Find where the given text appears and provide that cell's center as [x, y] coordinate. 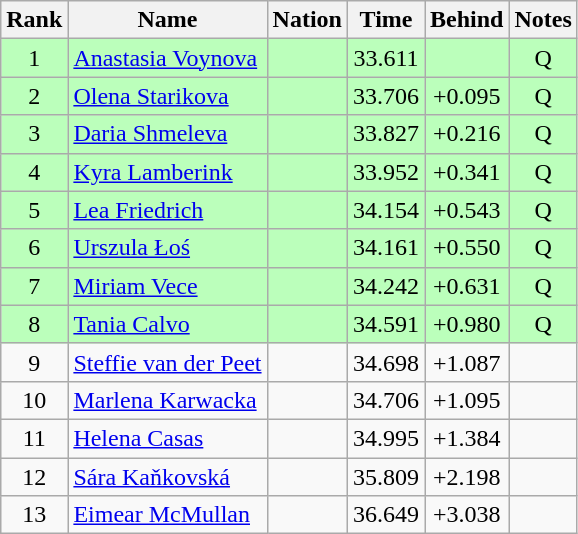
8 [34, 324]
Notes [543, 20]
1 [34, 58]
Name [168, 20]
Time [386, 20]
34.706 [386, 400]
Tania Calvo [168, 324]
+0.631 [467, 286]
4 [34, 172]
Marlena Karwacka [168, 400]
36.649 [386, 515]
+0.095 [467, 96]
33.706 [386, 96]
+0.543 [467, 210]
5 [34, 210]
+1.384 [467, 438]
Helena Casas [168, 438]
6 [34, 248]
35.809 [386, 477]
34.995 [386, 438]
Anastasia Voynova [168, 58]
Olena Starikova [168, 96]
+1.087 [467, 362]
Rank [34, 20]
13 [34, 515]
34.698 [386, 362]
+0.216 [467, 134]
11 [34, 438]
2 [34, 96]
34.154 [386, 210]
34.591 [386, 324]
7 [34, 286]
Eimear McMullan [168, 515]
12 [34, 477]
Lea Friedrich [168, 210]
33.952 [386, 172]
Sára Kaňkovská [168, 477]
Behind [467, 20]
+1.095 [467, 400]
10 [34, 400]
9 [34, 362]
Nation [307, 20]
3 [34, 134]
Urszula Łoś [168, 248]
33.827 [386, 134]
+3.038 [467, 515]
Miriam Vece [168, 286]
34.161 [386, 248]
+0.341 [467, 172]
+0.550 [467, 248]
Steffie van der Peet [168, 362]
Daria Shmeleva [168, 134]
34.242 [386, 286]
33.611 [386, 58]
+2.198 [467, 477]
+0.980 [467, 324]
Kyra Lamberink [168, 172]
